Provide the (X, Y) coordinate of the cell's center where the given text is located.  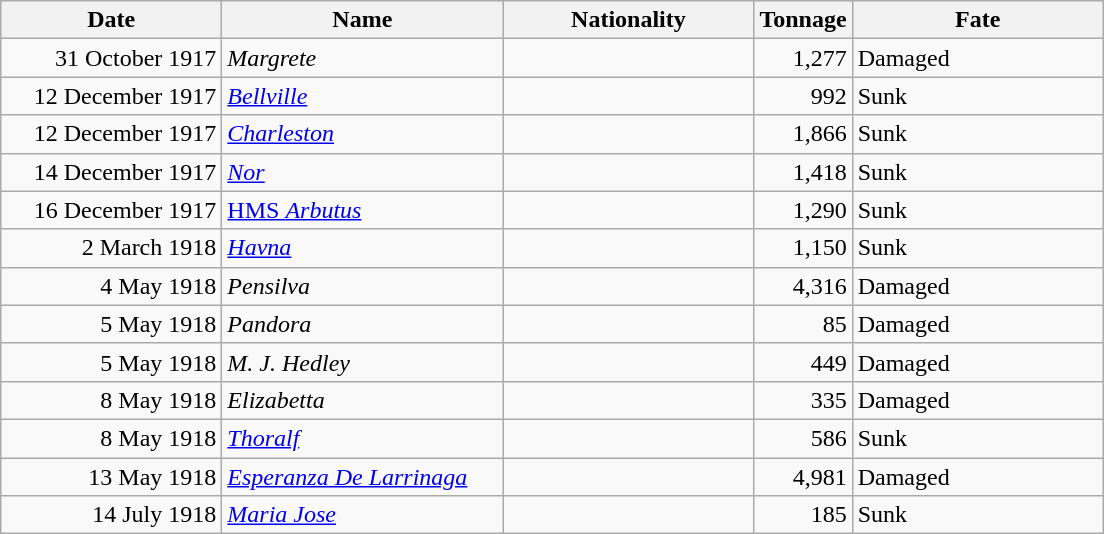
4,316 (803, 286)
Pensilva (362, 286)
Margrete (362, 58)
Havna (362, 248)
1,277 (803, 58)
1,866 (803, 134)
Pandora (362, 324)
Date (112, 20)
Nor (362, 172)
449 (803, 362)
992 (803, 96)
Maria Jose (362, 515)
Fate (978, 20)
HMS Arbutus (362, 210)
Nationality (628, 20)
Bellville (362, 96)
2 March 1918 (112, 248)
14 December 1917 (112, 172)
31 October 1917 (112, 58)
16 December 1917 (112, 210)
1,418 (803, 172)
Tonnage (803, 20)
Esperanza De Larrinaga (362, 477)
1,150 (803, 248)
4,981 (803, 477)
Elizabetta (362, 400)
Name (362, 20)
586 (803, 438)
Thoralf (362, 438)
14 July 1918 (112, 515)
1,290 (803, 210)
335 (803, 400)
85 (803, 324)
4 May 1918 (112, 286)
13 May 1918 (112, 477)
Charleston (362, 134)
M. J. Hedley (362, 362)
185 (803, 515)
